Extract the [X, Y] coordinate from the center of the cell holding the provided text.  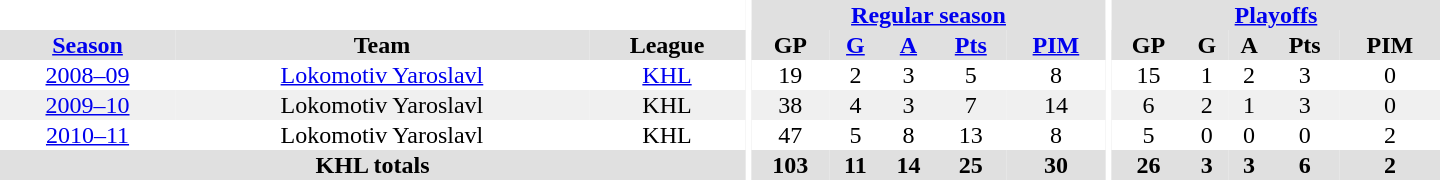
2009–10 [88, 105]
Season [88, 45]
13 [971, 135]
2010–11 [88, 135]
103 [790, 165]
30 [1056, 165]
7 [971, 105]
2008–09 [88, 75]
League [667, 45]
38 [790, 105]
Regular season [928, 15]
11 [856, 165]
19 [790, 75]
26 [1148, 165]
25 [971, 165]
Team [382, 45]
KHL totals [372, 165]
4 [856, 105]
47 [790, 135]
Playoffs [1276, 15]
15 [1148, 75]
